Pinpoint the cell where the given text exists, returning its (x, y) midpoint coordinate. 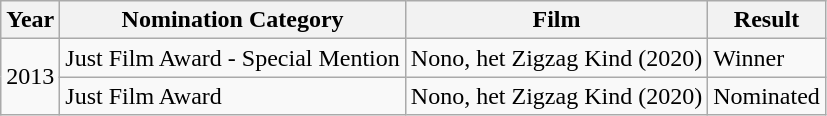
Just Film Award (233, 96)
Just Film Award - Special Mention (233, 58)
Film (556, 20)
Nominated (767, 96)
Nomination Category (233, 20)
Result (767, 20)
Year (30, 20)
2013 (30, 77)
Winner (767, 58)
